Determine the (X, Y) coordinate at the center of the cell enclosing the given text.  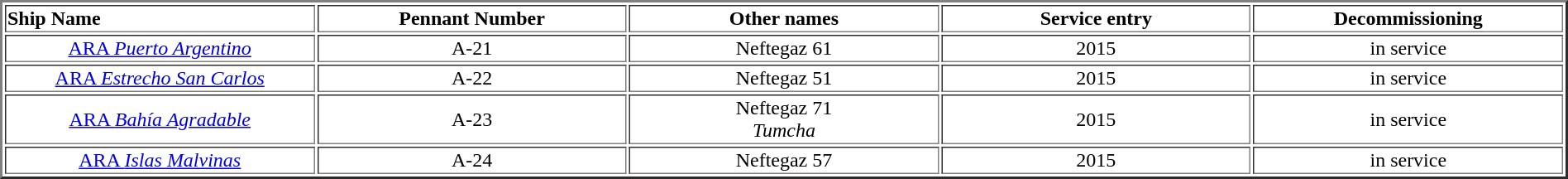
Neftegaz 71Tumcha (784, 119)
A-23 (471, 119)
A-22 (471, 78)
ARA Estrecho San Carlos (160, 78)
ARA Islas Malvinas (160, 161)
Other names (784, 18)
Ship Name (160, 18)
Neftegaz 61 (784, 48)
Neftegaz 57 (784, 161)
A-24 (471, 161)
Service entry (1096, 18)
Pennant Number (471, 18)
A-21 (471, 48)
Decommissioning (1408, 18)
Neftegaz 51 (784, 78)
ARA Puerto Argentino (160, 48)
ARA Bahía Agradable (160, 119)
